Identify which cell holds the provided text, then report its (x, y) central coordinate. 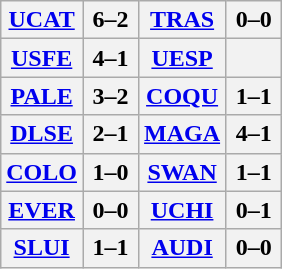
6–2 (110, 20)
DLSE (42, 134)
UESP (182, 58)
COQU (182, 96)
1–0 (110, 172)
COLO (42, 172)
UCHI (182, 210)
TRAS (182, 20)
EVER (42, 210)
SLUI (42, 248)
PALE (42, 96)
2–1 (110, 134)
SWAN (182, 172)
MAGA (182, 134)
0–1 (254, 210)
AUDI (182, 248)
USFE (42, 58)
UCAT (42, 20)
3–2 (110, 96)
